From the cell containing the given text, extract its center point as [X, Y] coordinate. 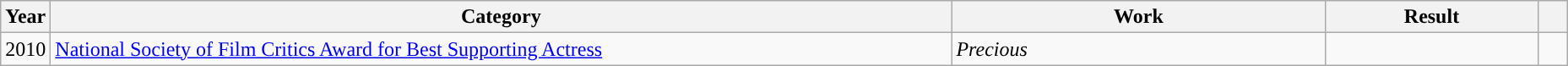
Year [25, 17]
Work [1138, 17]
Category [502, 17]
Result [1432, 17]
Precious [1138, 49]
National Society of Film Critics Award for Best Supporting Actress [502, 49]
2010 [25, 49]
